Extract the [X, Y] coordinate from the center of the cell holding the provided text.  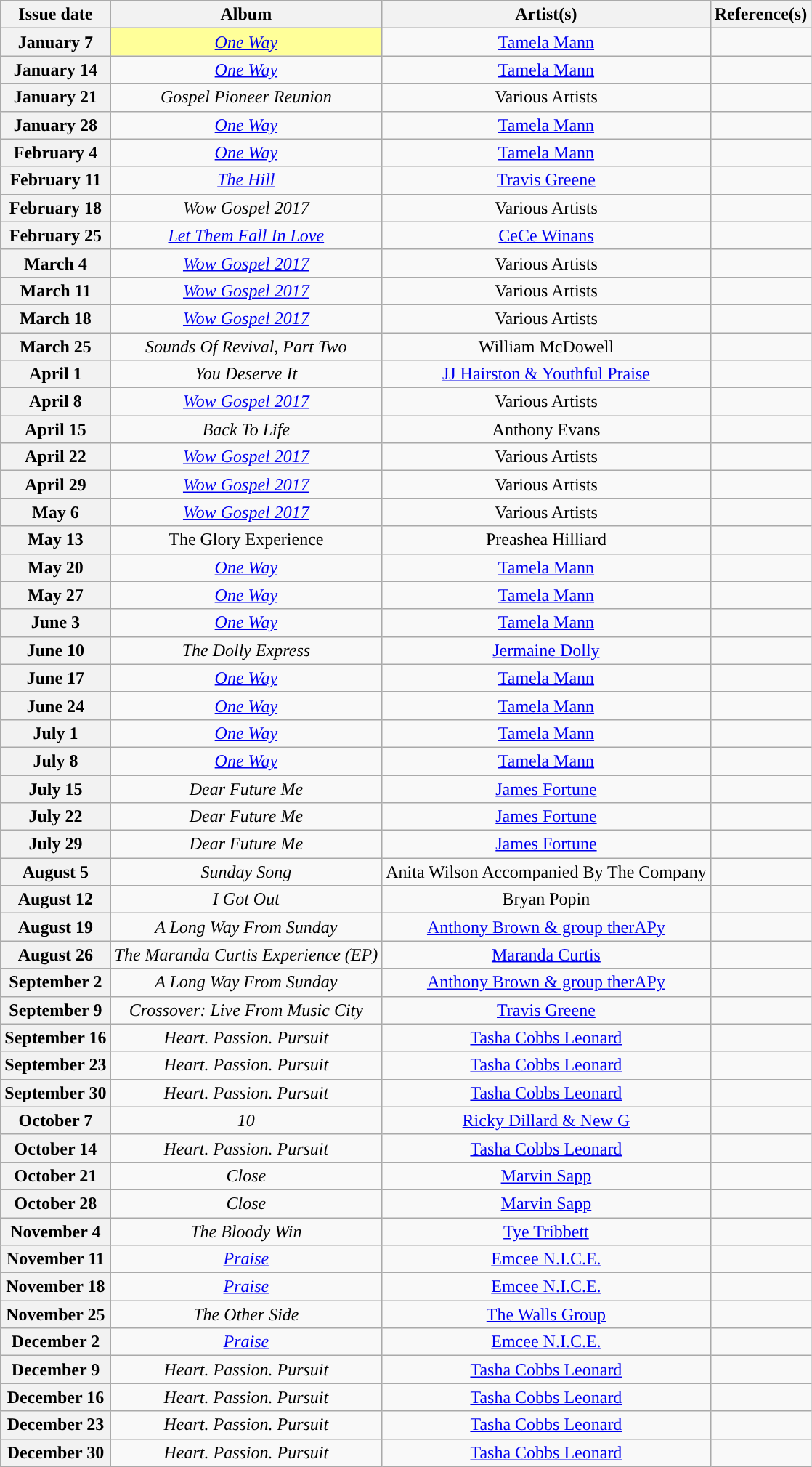
Gospel Pioneer Reunion [246, 97]
Crossover: Live From Music City [246, 1010]
December 30 [55, 1452]
William McDowell [546, 347]
August 26 [55, 955]
April 22 [55, 457]
Preashea Hilliard [546, 540]
October 28 [55, 1203]
November 25 [55, 1314]
Sounds Of Revival, Part Two [246, 347]
September 30 [55, 1093]
The Hill [246, 180]
January 14 [55, 70]
March 25 [55, 347]
July 8 [55, 761]
Anita Wilson Accompanied By The Company [546, 872]
September 23 [55, 1065]
CeCe Winans [546, 235]
December 16 [55, 1397]
JJ Hairston & Youthful Praise [546, 374]
May 20 [55, 567]
November 18 [55, 1287]
Anthony Evans [546, 429]
Artist(s) [546, 15]
July 22 [55, 817]
Let Them Fall In Love [246, 235]
October 14 [55, 1148]
The Bloody Win [246, 1232]
June 3 [55, 623]
November 11 [55, 1259]
March 4 [55, 263]
June 17 [55, 678]
Reference(s) [761, 15]
Back To Life [246, 429]
February 4 [55, 153]
The Other Side [246, 1314]
Maranda Curtis [546, 955]
February 18 [55, 208]
August 12 [55, 900]
November 4 [55, 1232]
January 21 [55, 97]
Issue date [55, 15]
I Got Out [246, 900]
The Glory Experience [246, 540]
February 11 [55, 180]
Ricky Dillard & New G [546, 1120]
The Walls Group [546, 1314]
10 [246, 1120]
October 21 [55, 1176]
You Deserve It [246, 374]
Sunday Song [246, 872]
August 5 [55, 872]
May 13 [55, 540]
April 15 [55, 429]
July 29 [55, 844]
July 1 [55, 733]
May 6 [55, 512]
April 1 [55, 374]
Album [246, 15]
September 16 [55, 1038]
June 10 [55, 650]
September 9 [55, 1010]
The Maranda Curtis Experience (EP) [246, 955]
August 19 [55, 927]
December 9 [55, 1370]
Jermaine Dolly [546, 650]
March 18 [55, 318]
December 23 [55, 1425]
January 28 [55, 125]
Tye Tribbett [546, 1232]
March 11 [55, 291]
February 25 [55, 235]
July 15 [55, 788]
The Dolly Express [246, 650]
April 29 [55, 485]
September 2 [55, 982]
October 7 [55, 1120]
January 7 [55, 42]
December 2 [55, 1342]
Bryan Popin [546, 900]
June 24 [55, 706]
April 8 [55, 402]
May 27 [55, 595]
